Search for the cell housing the specified text and yield its (X, Y) center coordinate. 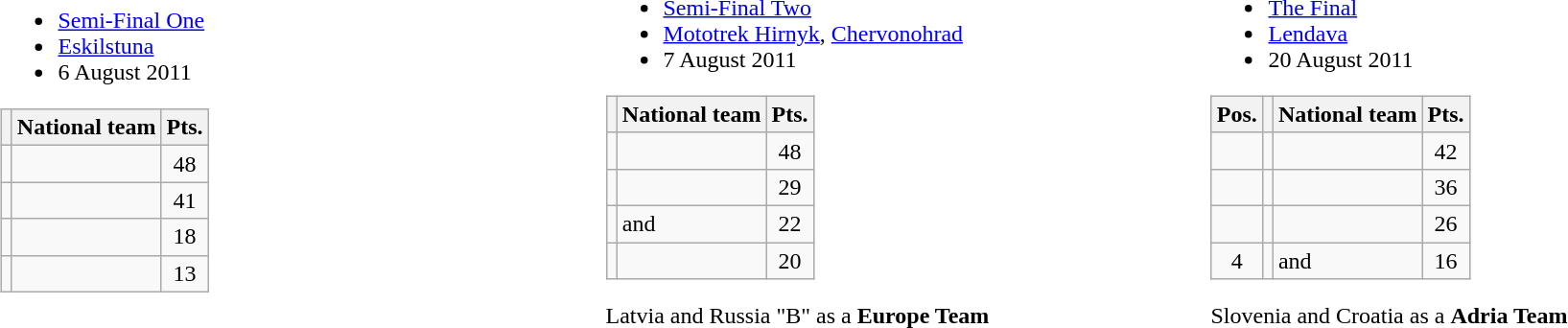
18 (184, 237)
41 (184, 200)
22 (790, 223)
26 (1446, 223)
36 (1446, 187)
16 (1446, 260)
13 (184, 273)
4 (1237, 260)
42 (1446, 151)
20 (790, 260)
29 (790, 187)
Pos. (1237, 114)
